Extract the (X, Y) coordinate from the center of the cell holding the provided text.  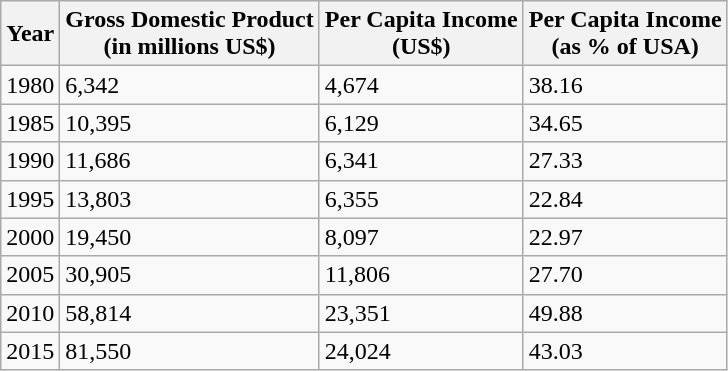
27.33 (625, 161)
6,341 (421, 161)
10,395 (190, 123)
Per Capita Income (US$) (421, 34)
30,905 (190, 275)
58,814 (190, 313)
6,342 (190, 85)
1985 (30, 123)
Per Capita Income (as % of USA) (625, 34)
23,351 (421, 313)
8,097 (421, 237)
6,355 (421, 199)
2005 (30, 275)
49.88 (625, 313)
13,803 (190, 199)
27.70 (625, 275)
11,806 (421, 275)
11,686 (190, 161)
1980 (30, 85)
24,024 (421, 351)
43.03 (625, 351)
Gross Domestic Product (in millions US$) (190, 34)
22.97 (625, 237)
2015 (30, 351)
4,674 (421, 85)
81,550 (190, 351)
38.16 (625, 85)
Year (30, 34)
2010 (30, 313)
34.65 (625, 123)
1990 (30, 161)
6,129 (421, 123)
22.84 (625, 199)
1995 (30, 199)
2000 (30, 237)
19,450 (190, 237)
